Extract the (x, y) coordinate from the center of the cell holding the provided text.  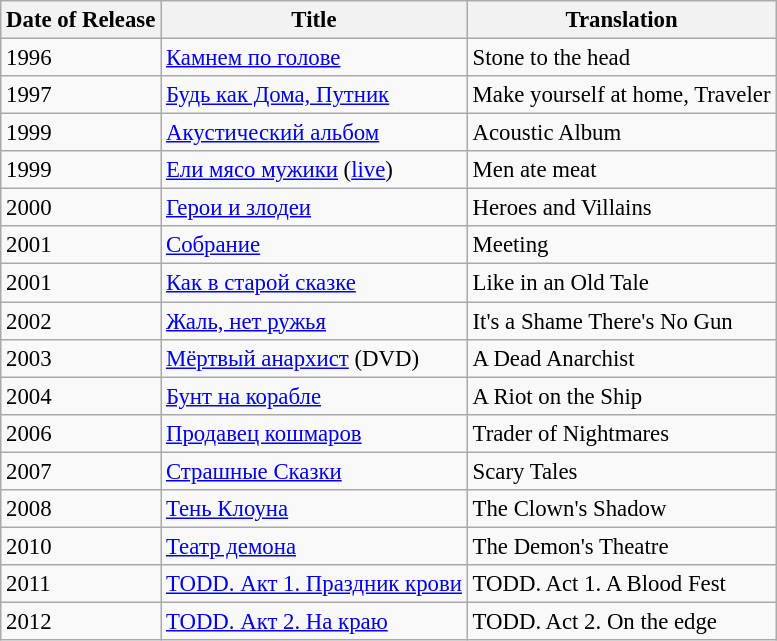
2003 (81, 358)
Men ate meat (622, 170)
Stone to the head (622, 58)
Heroes and Villains (622, 208)
Like in an Old Tale (622, 283)
Камнем по голове (314, 58)
Scary Tales (622, 471)
A Riot on the Ship (622, 396)
2004 (81, 396)
2007 (81, 471)
1996 (81, 58)
2012 (81, 621)
Тень Клоуна (314, 509)
The Demon's Theatre (622, 546)
Акустический альбом (314, 133)
Как в старой сказке (314, 283)
Title (314, 20)
A Dead Anarchist (622, 358)
Acoustic Album (622, 133)
Страшные Сказки (314, 471)
2002 (81, 321)
2006 (81, 433)
Мёртвый анархист (DVD) (314, 358)
Собрание (314, 245)
Meeting (622, 245)
Будь как Дома, Путник (314, 95)
Жаль, нет ружья (314, 321)
Герои и злодеи (314, 208)
TODD. Act 1. A Blood Fest (622, 584)
Театр демона (314, 546)
Продавец кошмаров (314, 433)
1997 (81, 95)
TODD. Act 2. On the edge (622, 621)
Trader of Nightmares (622, 433)
Translation (622, 20)
2010 (81, 546)
Date of Release (81, 20)
2008 (81, 509)
2000 (81, 208)
Бунт на корабле (314, 396)
Make yourself at home, Traveler (622, 95)
TODD. Акт 1. Праздник крови (314, 584)
The Clown's Shadow (622, 509)
TODD. Акт 2. На краю (314, 621)
2011 (81, 584)
Ели мясо мужики (live) (314, 170)
It's a Shame There's No Gun (622, 321)
